Find where the given text appears and provide that cell's center as [X, Y] coordinate. 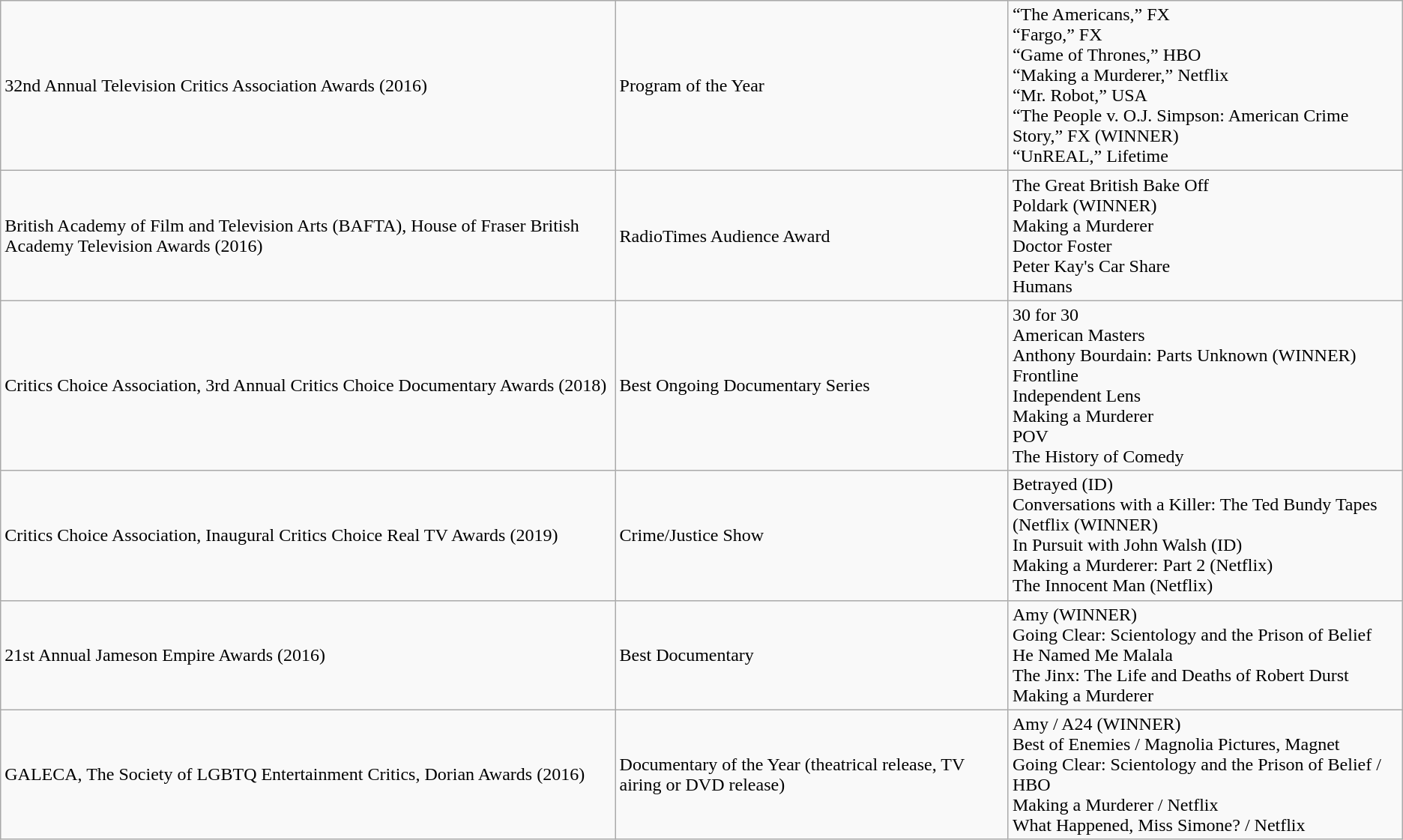
Documentary of the Year (theatrical release, TV airing or DVD release) [812, 775]
Crime/Justice Show [812, 535]
Amy (WINNER)Going Clear: Scientology and the Prison of BeliefHe Named Me MalalaThe Jinx: The Life and Deaths of Robert DurstMaking a Murderer [1205, 655]
Critics Choice Association, Inaugural Critics Choice Real TV Awards (2019) [308, 535]
Critics Choice Association, 3rd Annual Critics Choice Documentary Awards (2018) [308, 385]
The Great British Bake OffPoldark (WINNER)Making a MurdererDoctor FosterPeter Kay's Car ShareHumans [1205, 235]
GALECA, The Society of LGBTQ Entertainment Critics, Dorian Awards (2016) [308, 775]
Program of the Year [812, 85]
32nd Annual Television Critics Association Awards (2016) [308, 85]
British Academy of Film and Television Arts (BAFTA), House of Fraser British Academy Television Awards (2016) [308, 235]
RadioTimes Audience Award [812, 235]
Best Ongoing Documentary Series [812, 385]
30 for 30American MastersAnthony Bourdain: Parts Unknown (WINNER)FrontlineIndependent LensMaking a MurdererPOVThe History of Comedy [1205, 385]
21st Annual Jameson Empire Awards (2016) [308, 655]
Best Documentary [812, 655]
